Locate the cell with the specified text and output its (x, y) center coordinate. 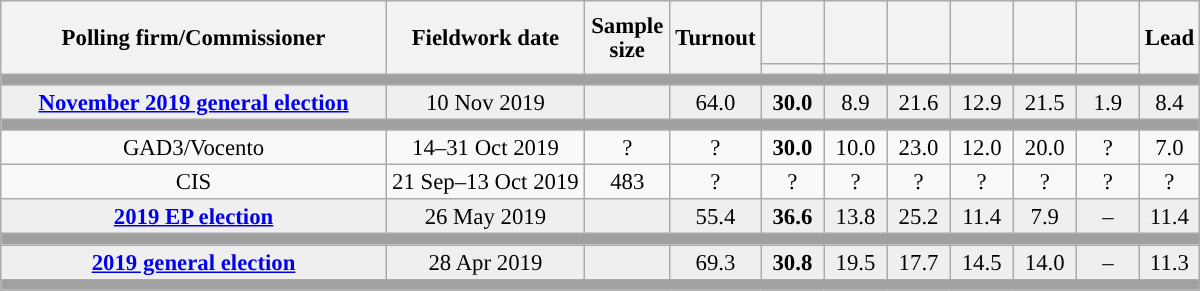
55.4 (716, 218)
14–31 Oct 2019 (485, 148)
12.9 (982, 102)
Sample size (627, 38)
November 2019 general election (194, 102)
483 (627, 182)
2019 general election (194, 262)
20.0 (1044, 148)
10.0 (856, 148)
28 Apr 2019 (485, 262)
Fieldwork date (485, 38)
23.0 (918, 148)
25.2 (918, 218)
21.5 (1044, 102)
64.0 (716, 102)
26 May 2019 (485, 218)
21.6 (918, 102)
10 Nov 2019 (485, 102)
8.4 (1169, 102)
12.0 (982, 148)
CIS (194, 182)
8.9 (856, 102)
14.5 (982, 262)
17.7 (918, 262)
Turnout (716, 38)
2019 EP election (194, 218)
Lead (1169, 38)
36.6 (792, 218)
69.3 (716, 262)
14.0 (1044, 262)
13.8 (856, 218)
7.9 (1044, 218)
21 Sep–13 Oct 2019 (485, 182)
1.9 (1108, 102)
11.3 (1169, 262)
30.8 (792, 262)
Polling firm/Commissioner (194, 38)
7.0 (1169, 148)
19.5 (856, 262)
GAD3/Vocento (194, 148)
